Return (x, y) of the center of cell containing provided text 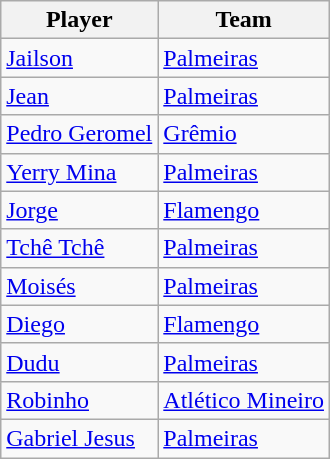
Robinho (80, 400)
Jorge (80, 210)
Moisés (80, 286)
Diego (80, 324)
Jailson (80, 58)
Gabriel Jesus (80, 438)
Pedro Geromel (80, 134)
Team (244, 20)
Grêmio (244, 134)
Player (80, 20)
Tchê Tchê (80, 248)
Dudu (80, 362)
Atlético Mineiro (244, 400)
Yerry Mina (80, 172)
Jean (80, 96)
